From the cell containing the given text, extract its center point as (X, Y) coordinate. 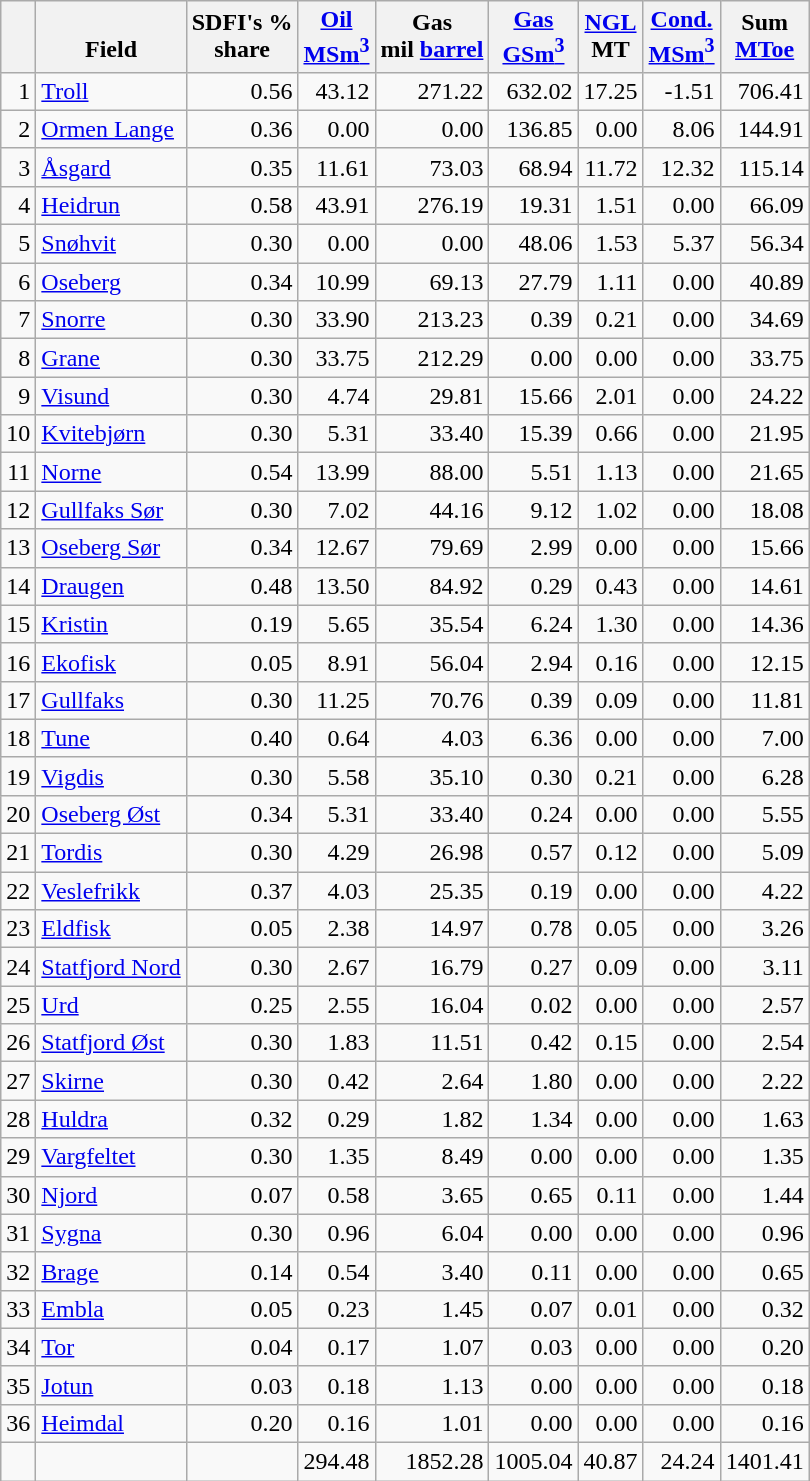
SumMToe (764, 37)
34 (18, 1347)
3.11 (764, 967)
25.35 (432, 891)
1.02 (610, 510)
1.82 (432, 1119)
136.85 (534, 129)
33 (18, 1309)
Kvitebjørn (111, 434)
213.23 (432, 320)
144.91 (764, 129)
Jotun (111, 1385)
Grane (111, 358)
Kristin (111, 624)
48.06 (534, 244)
6.24 (534, 624)
3.26 (764, 929)
2.01 (610, 396)
33.90 (336, 320)
GasGSm3 (534, 37)
23 (18, 929)
4.74 (336, 396)
20 (18, 814)
43.12 (336, 91)
16 (18, 662)
Snøhvit (111, 244)
Vigdis (111, 776)
27 (18, 1081)
Huldra (111, 1119)
35.10 (432, 776)
21.95 (764, 434)
Troll (111, 91)
66.09 (764, 205)
Statfjord Nord (111, 967)
0.25 (242, 1005)
14.61 (764, 586)
1.80 (534, 1081)
1401.41 (764, 1462)
Draugen (111, 586)
1.83 (336, 1043)
9 (18, 396)
12 (18, 510)
11.51 (432, 1043)
9.12 (534, 510)
0.78 (534, 929)
Visund (111, 396)
40.87 (610, 1462)
34.69 (764, 320)
21 (18, 853)
6.28 (764, 776)
19.31 (534, 205)
11.72 (610, 167)
Gullfaks (111, 700)
31 (18, 1233)
88.00 (432, 472)
Tordis (111, 853)
16.04 (432, 1005)
1.01 (432, 1423)
18.08 (764, 510)
1.53 (610, 244)
2.67 (336, 967)
2.54 (764, 1043)
5.37 (682, 244)
2.99 (534, 548)
19 (18, 776)
Eldfisk (111, 929)
79.69 (432, 548)
13.99 (336, 472)
1852.28 (432, 1462)
21.65 (764, 472)
22 (18, 891)
1005.04 (534, 1462)
8 (18, 358)
14.36 (764, 624)
0.27 (534, 967)
8.06 (682, 129)
294.48 (336, 1462)
28 (18, 1119)
68.94 (534, 167)
11.61 (336, 167)
7.00 (764, 738)
Oseberg (111, 282)
2 (18, 129)
14.97 (432, 929)
69.13 (432, 282)
26 (18, 1043)
3.65 (432, 1195)
0.17 (336, 1347)
0.57 (534, 853)
0.14 (242, 1271)
Åsgard (111, 167)
84.92 (432, 586)
25 (18, 1005)
14 (18, 586)
0.04 (242, 1347)
Veslefrikk (111, 891)
OilMSm3 (336, 37)
NGLMT (610, 37)
3.40 (432, 1271)
10 (18, 434)
2.94 (534, 662)
13.50 (336, 586)
15.39 (534, 434)
4.22 (764, 891)
2.22 (764, 1081)
5.09 (764, 853)
Cond.MSm3 (682, 37)
13 (18, 548)
Oseberg Øst (111, 814)
115.14 (764, 167)
5 (18, 244)
Gasmil barrel (432, 37)
Urd (111, 1005)
0.66 (610, 434)
32 (18, 1271)
0.35 (242, 167)
18 (18, 738)
11 (18, 472)
Heidrun (111, 205)
Sygna (111, 1233)
1.44 (764, 1195)
8.91 (336, 662)
Embla (111, 1309)
36 (18, 1423)
35.54 (432, 624)
212.29 (432, 358)
11.25 (336, 700)
-1.51 (682, 91)
70.76 (432, 700)
7 (18, 320)
1.30 (610, 624)
7.02 (336, 510)
24.24 (682, 1462)
Heimdal (111, 1423)
0.02 (534, 1005)
8.49 (432, 1157)
15 (18, 624)
30 (18, 1195)
Gullfaks Sør (111, 510)
17.25 (610, 91)
12.67 (336, 548)
4 (18, 205)
0.48 (242, 586)
35 (18, 1385)
12.32 (682, 167)
3 (18, 167)
0.37 (242, 891)
16.79 (432, 967)
632.02 (534, 91)
56.34 (764, 244)
6.04 (432, 1233)
Ormen Lange (111, 129)
2.55 (336, 1005)
5.58 (336, 776)
1.63 (764, 1119)
Vargfeltet (111, 1157)
6.36 (534, 738)
0.12 (610, 853)
1.51 (610, 205)
Statfjord Øst (111, 1043)
44.16 (432, 510)
0.64 (336, 738)
5.65 (336, 624)
27.79 (534, 282)
11.81 (764, 700)
706.41 (764, 91)
0.01 (610, 1309)
Tor (111, 1347)
29 (18, 1157)
Norne (111, 472)
6 (18, 282)
5.55 (764, 814)
0.43 (610, 586)
1 (18, 91)
0.56 (242, 91)
Njord (111, 1195)
0.23 (336, 1309)
1.11 (610, 282)
Snorre (111, 320)
0.40 (242, 738)
0.15 (610, 1043)
Field (111, 37)
Oseberg Sør (111, 548)
29.81 (432, 396)
12.15 (764, 662)
0.24 (534, 814)
276.19 (432, 205)
17 (18, 700)
73.03 (432, 167)
56.04 (432, 662)
0.36 (242, 129)
24.22 (764, 396)
Ekofisk (111, 662)
10.99 (336, 282)
24 (18, 967)
2.38 (336, 929)
SDFI's %share (242, 37)
2.57 (764, 1005)
1.34 (534, 1119)
26.98 (432, 853)
5.51 (534, 472)
271.22 (432, 91)
2.64 (432, 1081)
Skirne (111, 1081)
43.91 (336, 205)
40.89 (764, 282)
4.29 (336, 853)
1.45 (432, 1309)
1.07 (432, 1347)
Tune (111, 738)
Brage (111, 1271)
